Detect which cell encompasses the target text, then output its [x, y] center coordinate. 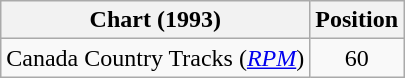
Position [357, 20]
Chart (1993) [156, 20]
60 [357, 58]
Canada Country Tracks (RPM) [156, 58]
